Determine the [X, Y] coordinate at the center of the cell enclosing the given text.  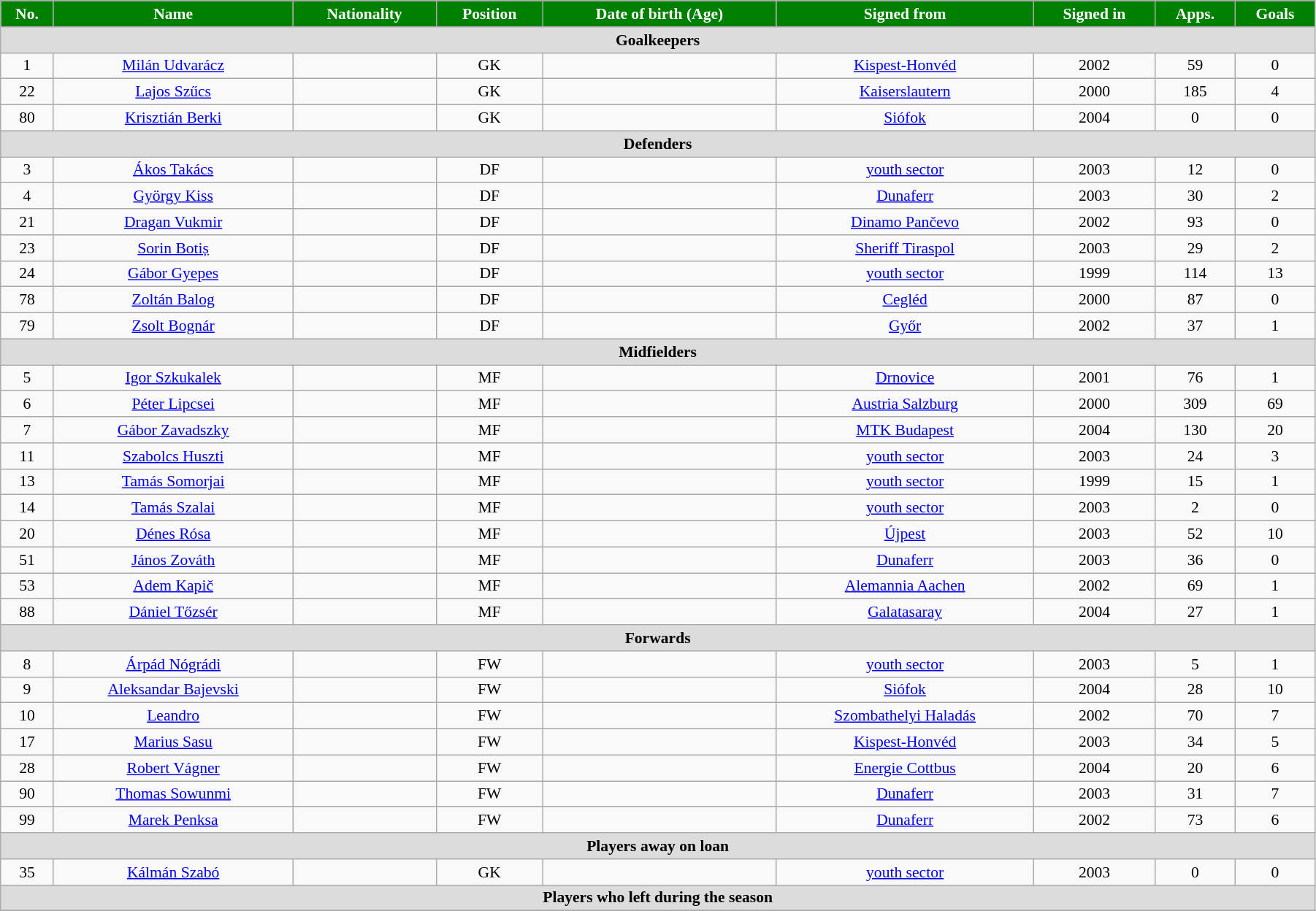
79 [28, 326]
Dániel Tőzsér [173, 612]
Kaiserslautern [906, 92]
Galatasaray [906, 612]
Gábor Zavadszky [173, 430]
Milán Udvarácz [173, 66]
Cegléd [906, 300]
Tamás Szalai [173, 508]
8 [28, 664]
Marek Penksa [173, 820]
Signed in [1094, 14]
17 [28, 742]
Lajos Szűcs [173, 92]
37 [1195, 326]
Sheriff Tiraspol [906, 248]
Kálmán Szabó [173, 872]
Tamás Somorjai [173, 482]
34 [1195, 742]
130 [1195, 430]
29 [1195, 248]
90 [28, 794]
MTK Budapest [906, 430]
80 [28, 118]
Date of birth (Age) [659, 14]
Energie Cottbus [906, 768]
Krisztián Berki [173, 118]
2001 [1094, 378]
185 [1195, 92]
Goals [1275, 14]
János Zováth [173, 560]
Players who left during the season [658, 898]
Dénes Rósa [173, 534]
Győr [906, 326]
Drnovice [906, 378]
27 [1195, 612]
Zoltán Balog [173, 300]
Sorin Botiș [173, 248]
Dinamo Pančevo [906, 222]
70 [1195, 716]
Signed from [906, 14]
Midfielders [658, 352]
Árpád Nógrádi [173, 664]
Apps. [1195, 14]
Adem Kapič [173, 586]
Alemannia Aachen [906, 586]
Igor Szkukalek [173, 378]
99 [28, 820]
Defenders [658, 144]
Dragan Vukmir [173, 222]
23 [28, 248]
Robert Vágner [173, 768]
Nationality [364, 14]
35 [28, 872]
31 [1195, 794]
114 [1195, 274]
15 [1195, 482]
78 [28, 300]
Szabolcs Huszti [173, 456]
9 [28, 690]
59 [1195, 66]
14 [28, 508]
Péter Lipcsei [173, 404]
Goalkeepers [658, 40]
309 [1195, 404]
Forwards [658, 638]
12 [1195, 170]
Szombathelyi Haladás [906, 716]
Name [173, 14]
87 [1195, 300]
76 [1195, 378]
Marius Sasu [173, 742]
30 [1195, 196]
22 [28, 92]
Gábor Gyepes [173, 274]
Ákos Takács [173, 170]
52 [1195, 534]
Zsolt Bognár [173, 326]
36 [1195, 560]
Position [489, 14]
Újpest [906, 534]
No. [28, 14]
51 [28, 560]
93 [1195, 222]
11 [28, 456]
21 [28, 222]
53 [28, 586]
Players away on loan [658, 846]
Austria Salzburg [906, 404]
Leandro [173, 716]
György Kiss [173, 196]
Thomas Sowunmi [173, 794]
Aleksandar Bajevski [173, 690]
88 [28, 612]
73 [1195, 820]
